Identify which cell holds the provided text, then report its [X, Y] central coordinate. 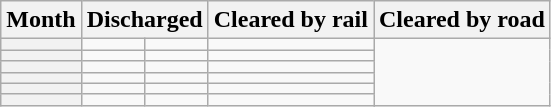
Cleared by rail [290, 20]
Month [41, 20]
Discharged [144, 20]
Cleared by road [462, 20]
